Return [X, Y] of the center of cell containing provided text 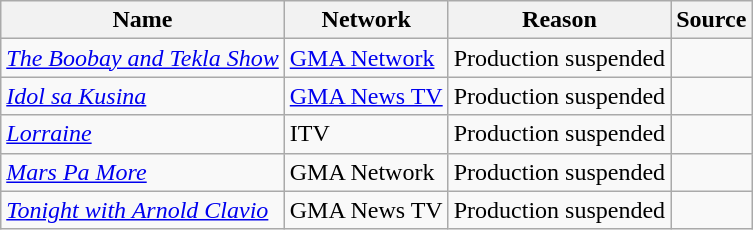
Idol sa Kusina [143, 96]
Source [712, 20]
The Boobay and Tekla Show [143, 58]
Reason [559, 20]
Network [366, 20]
Name [143, 20]
Tonight with Arnold Clavio [143, 210]
ITV [366, 134]
Lorraine [143, 134]
Mars Pa More [143, 172]
